Locate the cell with the specified text and output its (X, Y) center coordinate. 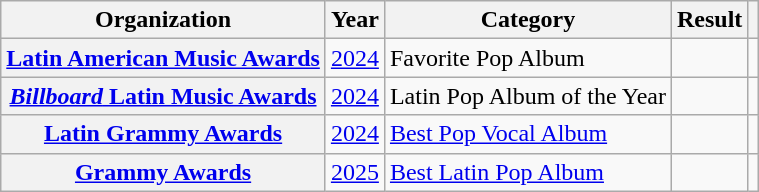
Latin Grammy Awards (164, 134)
Organization (164, 20)
Best Pop Vocal Album (528, 134)
Billboard Latin Music Awards (164, 96)
2025 (354, 172)
Latin American Music Awards (164, 58)
Best Latin Pop Album (528, 172)
Favorite Pop Album (528, 58)
Result (709, 20)
Year (354, 20)
Category (528, 20)
Grammy Awards (164, 172)
Latin Pop Album of the Year (528, 96)
